Search for the cell housing the specified text and yield its (X, Y) center coordinate. 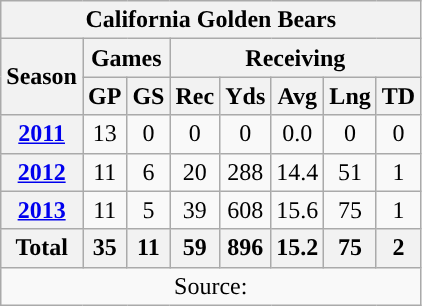
Games (126, 58)
288 (246, 172)
51 (350, 172)
20 (195, 172)
2 (398, 248)
59 (195, 248)
608 (246, 210)
2012 (42, 172)
Yds (246, 96)
13 (104, 134)
Lng (350, 96)
6 (148, 172)
Avg (298, 96)
5 (148, 210)
TD (398, 96)
GS (148, 96)
GP (104, 96)
15.6 (298, 210)
Source: (211, 286)
Rec (195, 96)
Receiving (296, 58)
2013 (42, 210)
39 (195, 210)
Total (42, 248)
0.0 (298, 134)
35 (104, 248)
Season (42, 77)
15.2 (298, 248)
California Golden Bears (211, 20)
14.4 (298, 172)
2011 (42, 134)
896 (246, 248)
